Capture the cell that displays the provided text and extract its (X, Y) central coordinate. 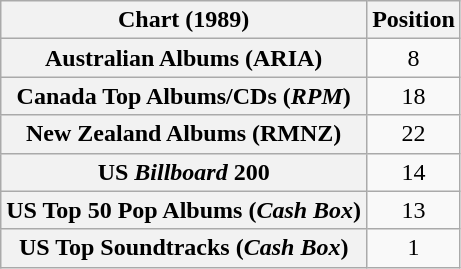
8 (414, 58)
US Top 50 Pop Albums (Cash Box) (184, 210)
Australian Albums (ARIA) (184, 58)
14 (414, 172)
Chart (1989) (184, 20)
Canada Top Albums/CDs (RPM) (184, 96)
1 (414, 248)
New Zealand Albums (RMNZ) (184, 134)
18 (414, 96)
US Top Soundtracks (Cash Box) (184, 248)
Position (414, 20)
13 (414, 210)
US Billboard 200 (184, 172)
22 (414, 134)
